Provide the [X, Y] coordinate of the cell's center where the given text is located.  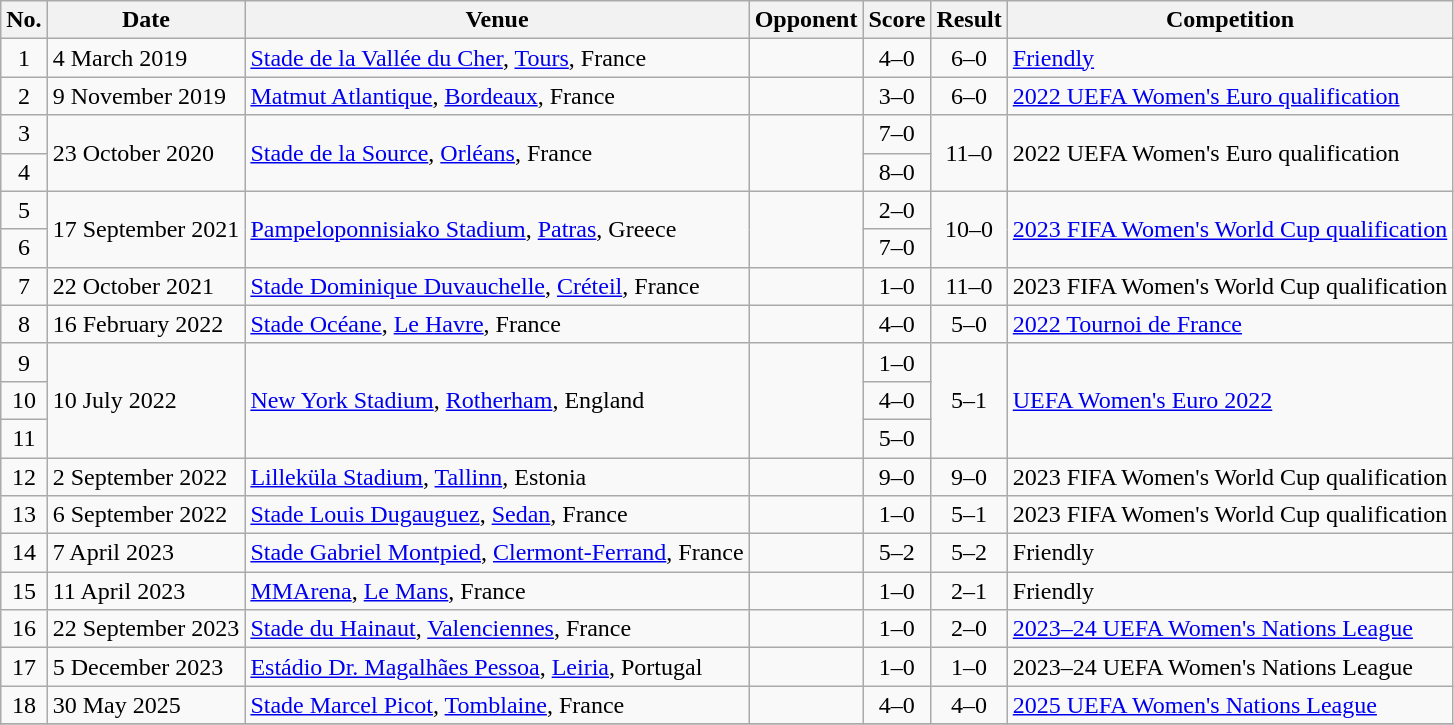
10–0 [969, 229]
10 [24, 400]
1 [24, 58]
Matmut Atlantique, Bordeaux, France [497, 96]
16 February 2022 [146, 324]
Stade du Hainaut, Valenciennes, France [497, 629]
Stade Louis Dugauguez, Sedan, France [497, 515]
16 [24, 629]
22 September 2023 [146, 629]
Stade Marcel Picot, Tomblaine, France [497, 705]
5 December 2023 [146, 667]
13 [24, 515]
New York Stadium, Rotherham, England [497, 400]
MMArena, Le Mans, France [497, 591]
3–0 [897, 96]
No. [24, 20]
5 [24, 210]
8 [24, 324]
Score [897, 20]
Stade Océane, Le Havre, France [497, 324]
22 October 2021 [146, 286]
10 July 2022 [146, 400]
Lilleküla Stadium, Tallinn, Estonia [497, 477]
Venue [497, 20]
14 [24, 553]
2022 Tournoi de France [1230, 324]
UEFA Women's Euro 2022 [1230, 400]
Stade de la Source, Orléans, France [497, 153]
2 [24, 96]
17 [24, 667]
15 [24, 591]
2–1 [969, 591]
Competition [1230, 20]
Estádio Dr. Magalhães Pessoa, Leiria, Portugal [497, 667]
Stade Dominique Duvauchelle, Créteil, France [497, 286]
Result [969, 20]
11 [24, 438]
17 September 2021 [146, 229]
18 [24, 705]
9 [24, 362]
8–0 [897, 172]
23 October 2020 [146, 153]
12 [24, 477]
3 [24, 134]
11 April 2023 [146, 591]
Pampeloponnisiako Stadium, Patras, Greece [497, 229]
Date [146, 20]
2025 UEFA Women's Nations League [1230, 705]
Opponent [806, 20]
9 November 2019 [146, 96]
4 [24, 172]
Stade de la Vallée du Cher, Tours, France [497, 58]
2 September 2022 [146, 477]
7 April 2023 [146, 553]
30 May 2025 [146, 705]
Stade Gabriel Montpied, Clermont-Ferrand, France [497, 553]
6 [24, 248]
6 September 2022 [146, 515]
7 [24, 286]
4 March 2019 [146, 58]
